From the cell containing the given text, extract its center point as [x, y] coordinate. 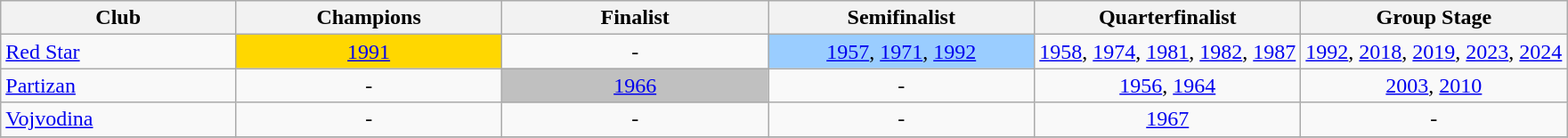
1967 [1168, 119]
Club [118, 18]
2003, 2010 [1434, 85]
1958, 1974, 1981, 1982, 1987 [1168, 52]
Semifinalist [901, 18]
Red Star [118, 52]
1991 [369, 52]
1966 [636, 85]
Group Stage [1434, 18]
Finalist [636, 18]
Partizan [118, 85]
Vojvodina [118, 119]
Quarterfinalist [1168, 18]
1992, 2018, 2019, 2023, 2024 [1434, 52]
Champions [369, 18]
1956, 1964 [1168, 85]
1957, 1971, 1992 [901, 52]
